For the text-containing cell, return its midpoint in [X, Y] coordinate format. 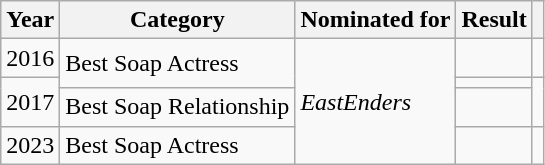
Category [178, 20]
2023 [30, 145]
2017 [30, 102]
EastEnders [376, 102]
Best Soap Relationship [178, 107]
Year [30, 20]
2016 [30, 58]
Result [494, 20]
Nominated for [376, 20]
